Provide the (X, Y) coordinate of the cell's center where the given text is located.  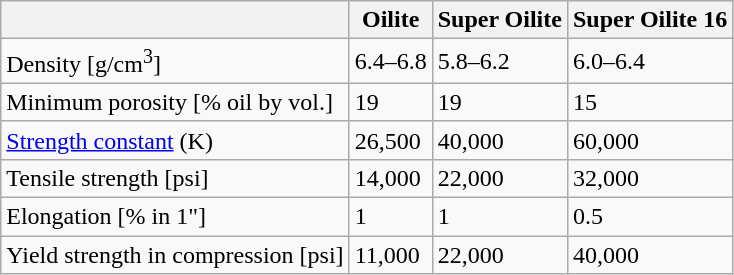
11,000 (390, 255)
32,000 (650, 178)
Yield strength in compression [psi] (175, 255)
Super Oilite (500, 20)
6.0–6.4 (650, 62)
26,500 (390, 140)
5.8–6.2 (500, 62)
Oilite (390, 20)
14,000 (390, 178)
Tensile strength [psi] (175, 178)
Super Oilite 16 (650, 20)
Strength constant (K) (175, 140)
60,000 (650, 140)
Elongation [% in 1"] (175, 217)
0.5 (650, 217)
15 (650, 102)
Density [g/cm3] (175, 62)
Minimum porosity [% oil by vol.] (175, 102)
6.4–6.8 (390, 62)
